Pinpoint the cell where the given text exists, returning its [x, y] midpoint coordinate. 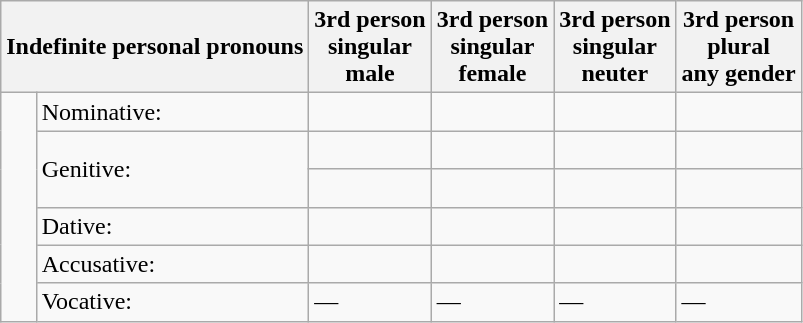
Genitive: [172, 169]
3rd person singular male [370, 47]
3rd person singular female [492, 47]
Indefinite personal pronouns [155, 47]
3rd person singular neuter [615, 47]
3rd person plural any gender [738, 47]
Vocative: [172, 302]
Accusative: [172, 264]
Nominative: [172, 112]
Dative: [172, 226]
